Return (X, Y) of the center of cell containing provided text 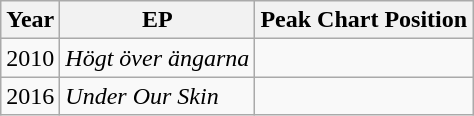
2010 (30, 58)
2016 (30, 96)
Under Our Skin (158, 96)
Högt över ängarna (158, 58)
EP (158, 20)
Year (30, 20)
Peak Chart Position (364, 20)
